Extract the [X, Y] coordinate from the center of the cell holding the provided text.  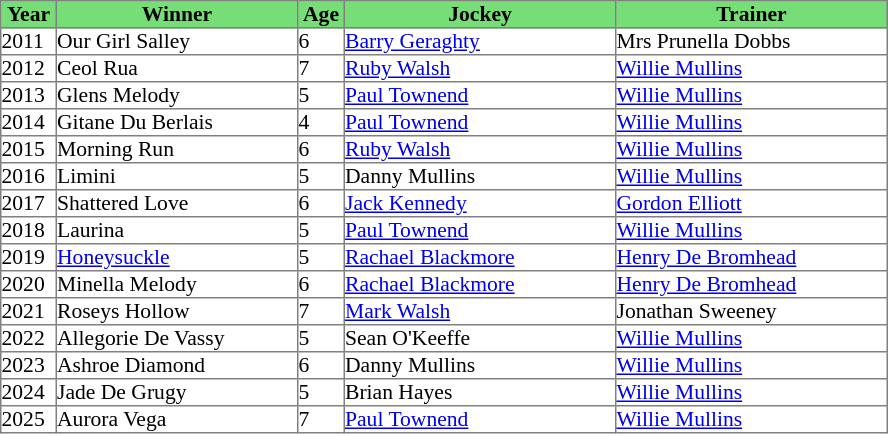
Shattered Love [177, 204]
2021 [29, 312]
2015 [29, 150]
2013 [29, 96]
Year [29, 14]
Laurina [177, 230]
Minella Melody [177, 284]
Trainer [752, 14]
Mark Walsh [480, 312]
Limini [177, 176]
Ceol Rua [177, 68]
Jade De Grugy [177, 392]
2025 [29, 420]
2014 [29, 122]
Allegorie De Vassy [177, 338]
Jockey [480, 14]
Sean O'Keeffe [480, 338]
2011 [29, 42]
Our Girl Salley [177, 42]
2016 [29, 176]
2017 [29, 204]
Ashroe Diamond [177, 366]
2020 [29, 284]
2012 [29, 68]
Jack Kennedy [480, 204]
Brian Hayes [480, 392]
Winner [177, 14]
4 [321, 122]
Gordon Elliott [752, 204]
2023 [29, 366]
Barry Geraghty [480, 42]
Jonathan Sweeney [752, 312]
2019 [29, 258]
Morning Run [177, 150]
Age [321, 14]
Aurora Vega [177, 420]
2024 [29, 392]
Honeysuckle [177, 258]
Roseys Hollow [177, 312]
2018 [29, 230]
Mrs Prunella Dobbs [752, 42]
2022 [29, 338]
Gitane Du Berlais [177, 122]
Glens Melody [177, 96]
